Provide the (X, Y) coordinate of the cell's center where the given text is located.  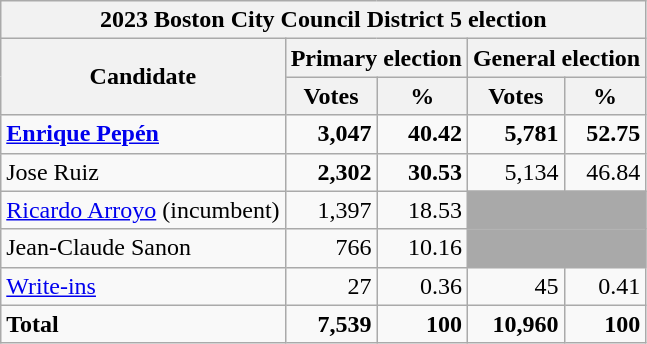
18.53 (422, 210)
10.16 (422, 248)
40.42 (422, 134)
3,047 (331, 134)
Jose Ruiz (143, 172)
Enrique Pepén (143, 134)
General election (556, 58)
Candidate (143, 77)
2,302 (331, 172)
10,960 (516, 324)
5,781 (516, 134)
0.41 (605, 286)
Write-ins (143, 286)
46.84 (605, 172)
5,134 (516, 172)
Jean-Claude Sanon (143, 248)
Total (143, 324)
27 (331, 286)
0.36 (422, 286)
30.53 (422, 172)
45 (516, 286)
766 (331, 248)
Primary election (376, 58)
52.75 (605, 134)
1,397 (331, 210)
7,539 (331, 324)
2023 Boston City Council District 5 election (324, 20)
Ricardo Arroyo (incumbent) (143, 210)
